Output the [X, Y] coordinate of the center of the cell containing the given text.  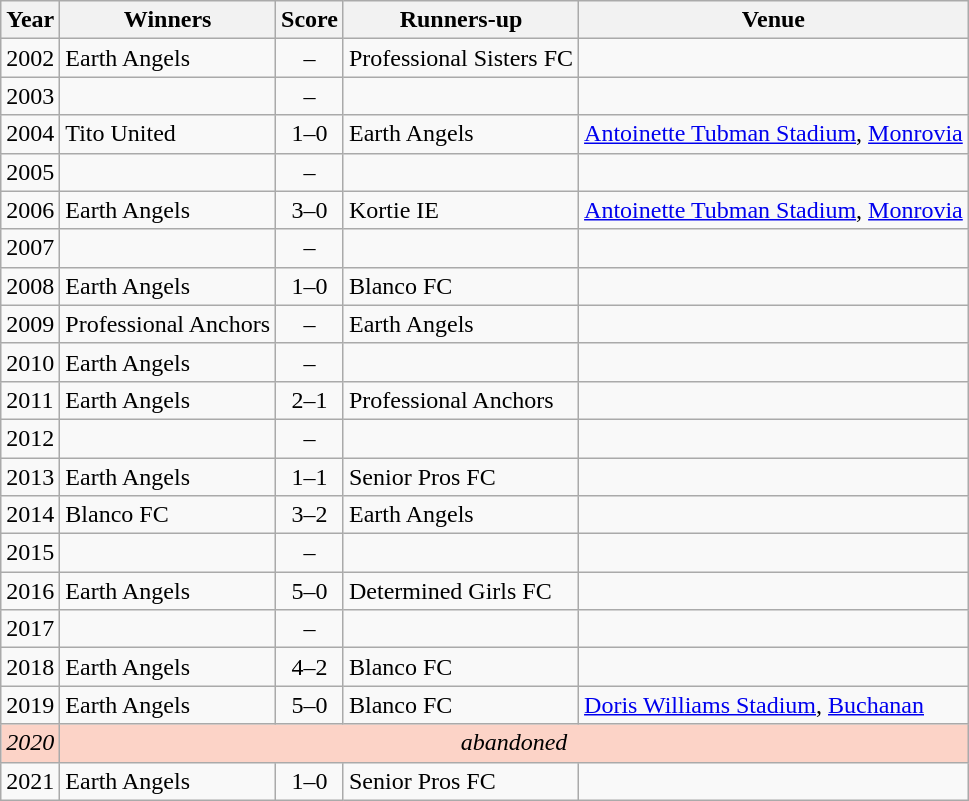
2010 [30, 362]
2014 [30, 515]
1–1 [310, 477]
Year [30, 20]
Score [310, 20]
Professional Sisters FC [460, 58]
2009 [30, 324]
2–1 [310, 400]
2004 [30, 134]
2021 [30, 781]
3–2 [310, 515]
Tito United [168, 134]
Doris Williams Stadium, Buchanan [774, 705]
2013 [30, 477]
2016 [30, 591]
2018 [30, 667]
3–0 [310, 210]
2020 [30, 743]
Determined Girls FC [460, 591]
2012 [30, 438]
Runners-up [460, 20]
2008 [30, 286]
Venue [774, 20]
2011 [30, 400]
2006 [30, 210]
Winners [168, 20]
2015 [30, 553]
2005 [30, 172]
2003 [30, 96]
2007 [30, 248]
2019 [30, 705]
4–2 [310, 667]
Kortie IE [460, 210]
2017 [30, 629]
abandoned [514, 743]
2002 [30, 58]
